Identify which cell holds the provided text, then report its (x, y) central coordinate. 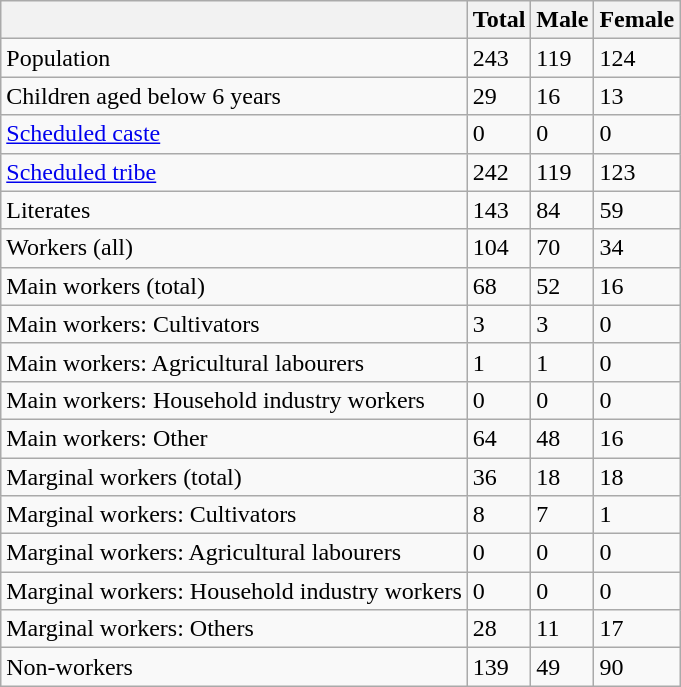
Children aged below 6 years (234, 96)
Marginal workers: Others (234, 629)
Main workers: Other (234, 438)
123 (637, 172)
90 (637, 667)
36 (499, 477)
Total (499, 20)
59 (637, 210)
Population (234, 58)
243 (499, 58)
Marginal workers (total) (234, 477)
Literates (234, 210)
48 (562, 438)
Scheduled caste (234, 134)
11 (562, 629)
17 (637, 629)
68 (499, 286)
Marginal workers: Cultivators (234, 515)
Main workers: Agricultural labourers (234, 362)
49 (562, 667)
84 (562, 210)
Scheduled tribe (234, 172)
143 (499, 210)
Non-workers (234, 667)
52 (562, 286)
Male (562, 20)
Main workers: Household industry workers (234, 400)
13 (637, 96)
Marginal workers: Agricultural labourers (234, 553)
28 (499, 629)
Female (637, 20)
139 (499, 667)
64 (499, 438)
29 (499, 96)
124 (637, 58)
7 (562, 515)
34 (637, 248)
Workers (all) (234, 248)
242 (499, 172)
Marginal workers: Household industry workers (234, 591)
70 (562, 248)
8 (499, 515)
Main workers: Cultivators (234, 324)
Main workers (total) (234, 286)
104 (499, 248)
